Provide the [X, Y] coordinate of the cell's center where the given text is located.  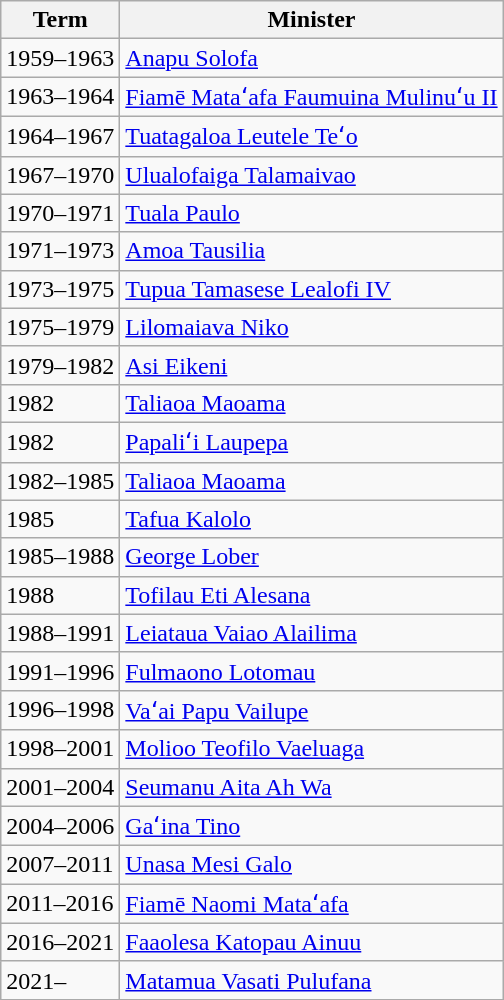
1985–1988 [60, 557]
1998–2001 [60, 749]
1973–1975 [60, 289]
2011–2016 [60, 904]
1975–1979 [60, 327]
Fulmaono Lotomau [312, 671]
Amoa Tausilia [312, 251]
Faaolesa Katopau Ainuu [312, 942]
2007–2011 [60, 865]
Molioo Teofilo Vaeluaga [312, 749]
1967–1970 [60, 175]
1985 [60, 519]
Leiataua Vaiao Alailima [312, 633]
1963–1964 [60, 97]
Tofilau Eti Alesana [312, 595]
1979–1982 [60, 365]
1991–1996 [60, 671]
Fiamē Naomi Mataʻafa [312, 904]
Tuala Paulo [312, 213]
Ulualofaiga Talamaivao [312, 175]
1971–1973 [60, 251]
Unasa Mesi Galo [312, 865]
Term [60, 20]
1988–1991 [60, 633]
1970–1971 [60, 213]
Anapu Solofa [312, 58]
Tupua Tamasese Lealofi IV [312, 289]
1988 [60, 595]
Tafua Kalolo [312, 519]
1982–1985 [60, 481]
Asi Eikeni [312, 365]
George Lober [312, 557]
Gaʻina Tino [312, 826]
Papaliʻi Laupepa [312, 442]
Fiamē Mataʻafa Faumuina Mulinuʻu II [312, 97]
2021– [60, 980]
Vaʻai Papu Vailupe [312, 710]
Lilomaiava Niko [312, 327]
Tuatagaloa Leutele Teʻo [312, 136]
2016–2021 [60, 942]
Matamua Vasati Pulufana [312, 980]
Seumanu Aita Ah Wa [312, 787]
1964–1967 [60, 136]
2001–2004 [60, 787]
1959–1963 [60, 58]
1996–1998 [60, 710]
Minister [312, 20]
2004–2006 [60, 826]
